Capture the cell that displays the provided text and extract its [X, Y] central coordinate. 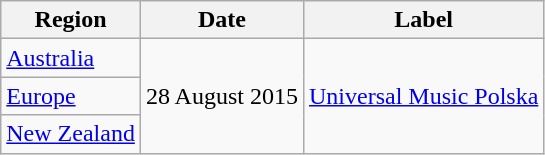
Region [71, 20]
New Zealand [71, 134]
Australia [71, 58]
Universal Music Polska [423, 96]
Date [222, 20]
Label [423, 20]
Europe [71, 96]
28 August 2015 [222, 96]
